Locate the cell with the specified text and output its (X, Y) center coordinate. 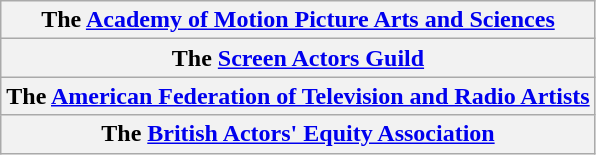
The Screen Actors Guild (298, 58)
The British Actors' Equity Association (298, 134)
The American Federation of Television and Radio Artists (298, 96)
The Academy of Motion Picture Arts and Sciences (298, 20)
